Locate the cell with the specified text and output its [x, y] center coordinate. 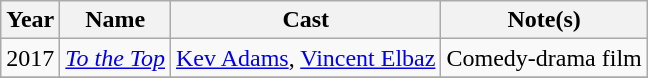
2017 [30, 58]
Year [30, 20]
Comedy-drama film [544, 58]
Kev Adams, Vincent Elbaz [305, 58]
Cast [305, 20]
To the Top [116, 58]
Name [116, 20]
Note(s) [544, 20]
